Determine the (x, y) coordinate at the center of the cell enclosing the given text.  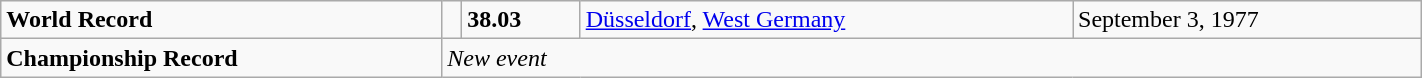
38.03 (521, 20)
New event (932, 58)
World Record (222, 20)
September 3, 1977 (1246, 20)
Düsseldorf, West Germany (826, 20)
Championship Record (222, 58)
